Scan for the cell matching the given text and deliver its [x, y] coordinate at center. 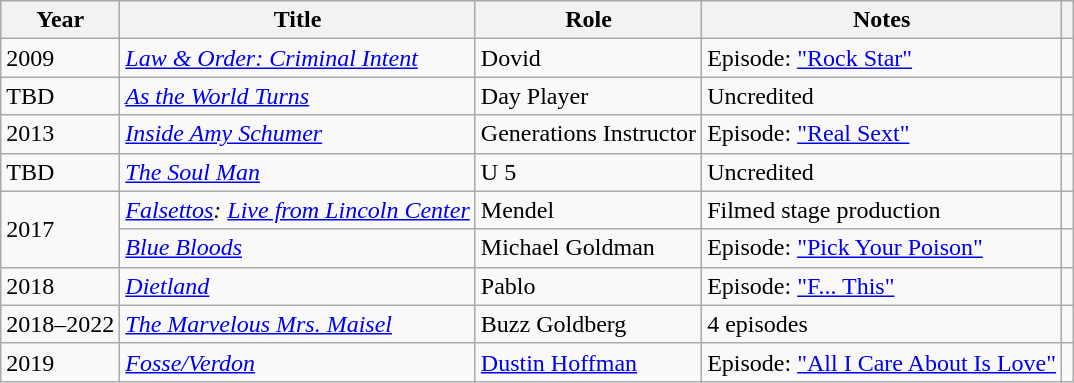
Title [298, 20]
The Marvelous Mrs. Maisel [298, 324]
Falsettos: Live from Lincoln Center [298, 210]
Michael Goldman [588, 248]
The Soul Man [298, 172]
2019 [60, 362]
Episode: "Real Sext" [882, 134]
Dietland [298, 286]
Buzz Goldberg [588, 324]
2017 [60, 229]
2018 [60, 286]
Episode: "Rock Star" [882, 58]
Episode: "Pick Your Poison" [882, 248]
2013 [60, 134]
Role [588, 20]
Inside Amy Schumer [298, 134]
Blue Bloods [298, 248]
As the World Turns [298, 96]
Mendel [588, 210]
2018–2022 [60, 324]
Dustin Hoffman [588, 362]
Episode: "All I Care About Is Love" [882, 362]
4 episodes [882, 324]
Generations Instructor [588, 134]
Law & Order: Criminal Intent [298, 58]
Year [60, 20]
Filmed stage production [882, 210]
U 5 [588, 172]
2009 [60, 58]
Notes [882, 20]
Fosse/Verdon [298, 362]
Dovid [588, 58]
Day Player [588, 96]
Pablo [588, 286]
Episode: "F... This" [882, 286]
